Scan for the cell matching the given text and deliver its (X, Y) coordinate at center. 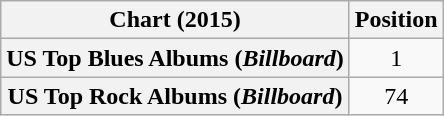
US Top Rock Albums (Billboard) (176, 96)
74 (396, 96)
US Top Blues Albums (Billboard) (176, 58)
Position (396, 20)
1 (396, 58)
Chart (2015) (176, 20)
